Determine the [X, Y] coordinate at the center of the cell enclosing the given text.  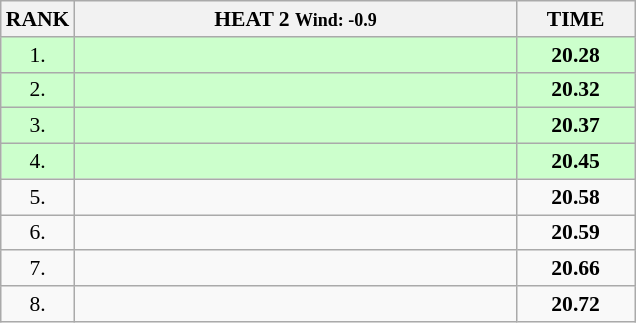
20.45 [576, 162]
1. [38, 55]
20.58 [576, 197]
HEAT 2 Wind: -0.9 [295, 19]
20.66 [576, 269]
20.32 [576, 90]
20.28 [576, 55]
6. [38, 233]
2. [38, 90]
RANK [38, 19]
20.59 [576, 233]
4. [38, 162]
7. [38, 269]
TIME [576, 19]
20.37 [576, 126]
3. [38, 126]
8. [38, 304]
20.72 [576, 304]
5. [38, 197]
